Return the [X, Y] coordinate for the center point of the cell that contains the specified text.  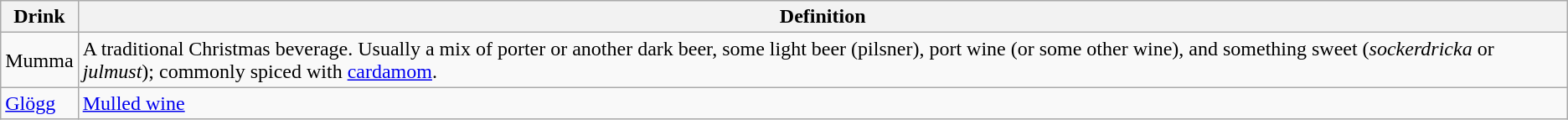
Glögg [39, 103]
Definition [823, 17]
Drink [39, 17]
Mumma [39, 60]
Mulled wine [823, 103]
